Identify which cell holds the provided text, then report its [X, Y] central coordinate. 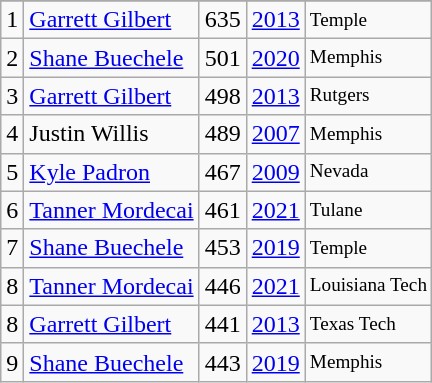
2 [12, 58]
2007 [276, 134]
2009 [276, 172]
635 [222, 20]
461 [222, 210]
501 [222, 58]
Rutgers [368, 96]
2020 [276, 58]
467 [222, 172]
Texas Tech [368, 324]
Louisiana Tech [368, 286]
Justin Willis [112, 134]
446 [222, 286]
7 [12, 248]
3 [12, 96]
441 [222, 324]
9 [12, 362]
498 [222, 96]
1 [12, 20]
Tulane [368, 210]
489 [222, 134]
Nevada [368, 172]
453 [222, 248]
443 [222, 362]
Kyle Padron [112, 172]
6 [12, 210]
4 [12, 134]
5 [12, 172]
